Pinpoint the cell where the given text exists, returning its [X, Y] midpoint coordinate. 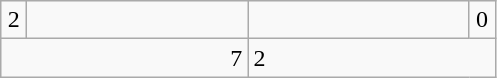
7 [124, 58]
0 [482, 20]
